Provide the (x, y) coordinate of the cell's center where the given text is located.  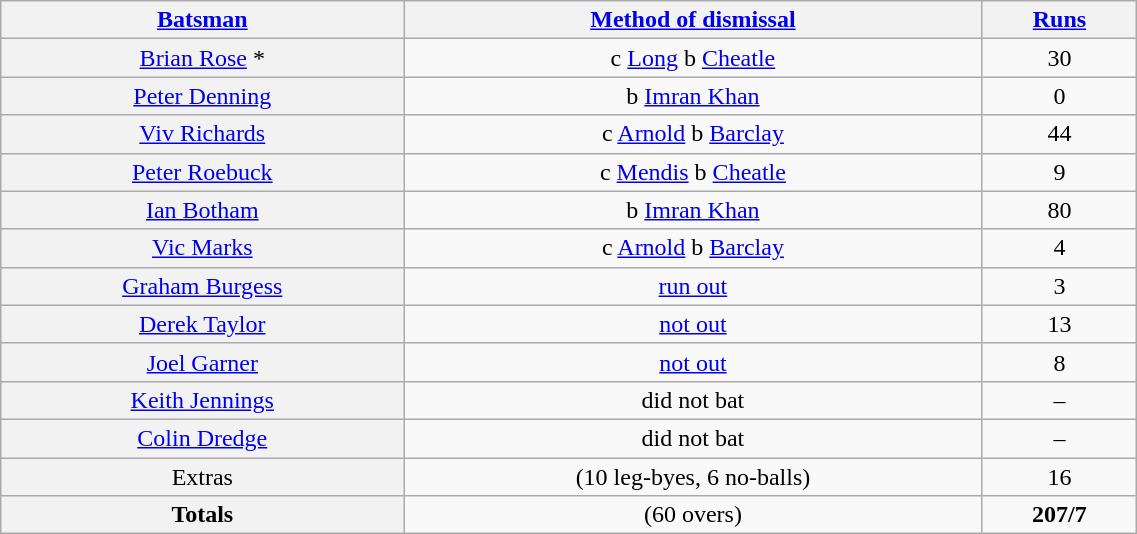
Totals (202, 515)
(10 leg-byes, 6 no-balls) (693, 477)
30 (1060, 58)
Peter Roebuck (202, 172)
c Long b Cheatle (693, 58)
9 (1060, 172)
Vic Marks (202, 248)
Joel Garner (202, 362)
4 (1060, 248)
Runs (1060, 20)
Graham Burgess (202, 286)
(60 overs) (693, 515)
run out (693, 286)
Brian Rose * (202, 58)
Viv Richards (202, 134)
3 (1060, 286)
Colin Dredge (202, 438)
80 (1060, 210)
8 (1060, 362)
Method of dismissal (693, 20)
207/7 (1060, 515)
Ian Botham (202, 210)
44 (1060, 134)
Derek Taylor (202, 324)
Peter Denning (202, 96)
0 (1060, 96)
16 (1060, 477)
c Mendis b Cheatle (693, 172)
13 (1060, 324)
Batsman (202, 20)
Extras (202, 477)
Keith Jennings (202, 400)
